Provide the (X, Y) coordinate of the cell's center where the given text is located.  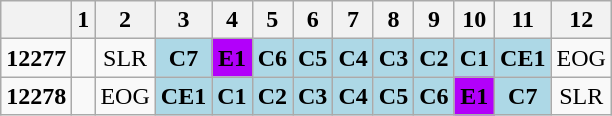
1 (84, 20)
11 (523, 20)
4 (232, 20)
9 (434, 20)
12277 (36, 58)
12278 (36, 96)
7 (353, 20)
12 (581, 20)
10 (474, 20)
8 (393, 20)
3 (183, 20)
5 (272, 20)
2 (125, 20)
6 (312, 20)
